Extract the [x, y] coordinate from the center of the cell holding the provided text.  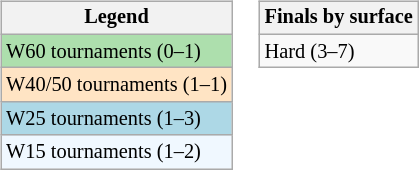
W15 tournaments (1–2) [116, 152]
W25 tournaments (1–3) [116, 119]
W40/50 tournaments (1–1) [116, 85]
Finals by surface [339, 18]
Legend [116, 18]
Hard (3–7) [339, 51]
W60 tournaments (0–1) [116, 51]
